From the cell containing the given text, extract its center point as [X, Y] coordinate. 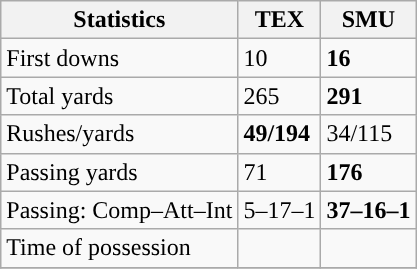
Passing yards [120, 172]
291 [368, 96]
Total yards [120, 96]
TEX [280, 20]
Passing: Comp–Att–Int [120, 210]
SMU [368, 20]
265 [280, 96]
Time of possession [120, 248]
Statistics [120, 20]
34/115 [368, 134]
10 [280, 58]
176 [368, 172]
49/194 [280, 134]
71 [280, 172]
Rushes/yards [120, 134]
First downs [120, 58]
16 [368, 58]
37–16–1 [368, 210]
5–17–1 [280, 210]
